Return the (X, Y) coordinate for the center point of the cell that contains the specified text.  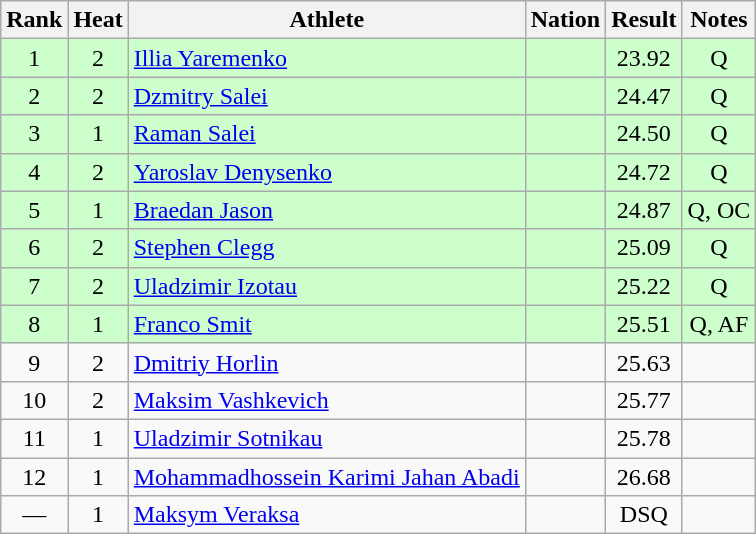
7 (34, 286)
6 (34, 248)
Braedan Jason (326, 210)
25.22 (644, 286)
Maksim Vashkevich (326, 400)
Mohammadhossein Karimi Jahan Abadi (326, 477)
4 (34, 172)
5 (34, 210)
Illia Yaremenko (326, 58)
25.77 (644, 400)
Uladzimir Sotnikau (326, 438)
Yaroslav Denysenko (326, 172)
9 (34, 362)
24.47 (644, 96)
3 (34, 134)
10 (34, 400)
12 (34, 477)
Result (644, 20)
24.50 (644, 134)
Rank (34, 20)
25.09 (644, 248)
25.51 (644, 324)
Notes (719, 20)
Stephen Clegg (326, 248)
25.63 (644, 362)
Heat (98, 20)
11 (34, 438)
Nation (565, 20)
Uladzimir Izotau (326, 286)
Q, OC (719, 210)
DSQ (644, 515)
— (34, 515)
Athlete (326, 20)
8 (34, 324)
Dzmitry Salei (326, 96)
Franco Smit (326, 324)
Dmitriy Horlin (326, 362)
Raman Salei (326, 134)
26.68 (644, 477)
24.72 (644, 172)
23.92 (644, 58)
24.87 (644, 210)
25.78 (644, 438)
Maksym Veraksa (326, 515)
Q, AF (719, 324)
